Return the [X, Y] coordinate for the center point of the cell that contains the specified text.  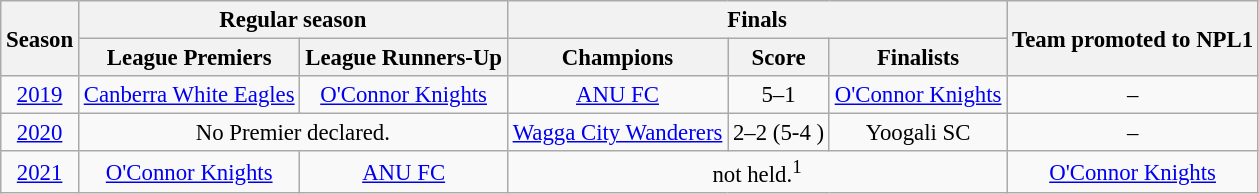
Score [779, 58]
League Premiers [188, 58]
Champions [617, 58]
No Premier declared. [292, 133]
Canberra White Eagles [188, 95]
Finalists [918, 58]
Finals [756, 20]
Wagga City Wanderers [617, 133]
Yoogali SC [918, 133]
Season [40, 38]
2–2 (5-4 ) [779, 133]
2020 [40, 133]
2019 [40, 95]
5–1 [779, 95]
Regular season [292, 20]
Team promoted to NPL1 [1133, 38]
League Runners-Up [404, 58]
2021 [40, 172]
not held.1 [756, 172]
